Pinpoint the cell where the given text exists, returning its (x, y) midpoint coordinate. 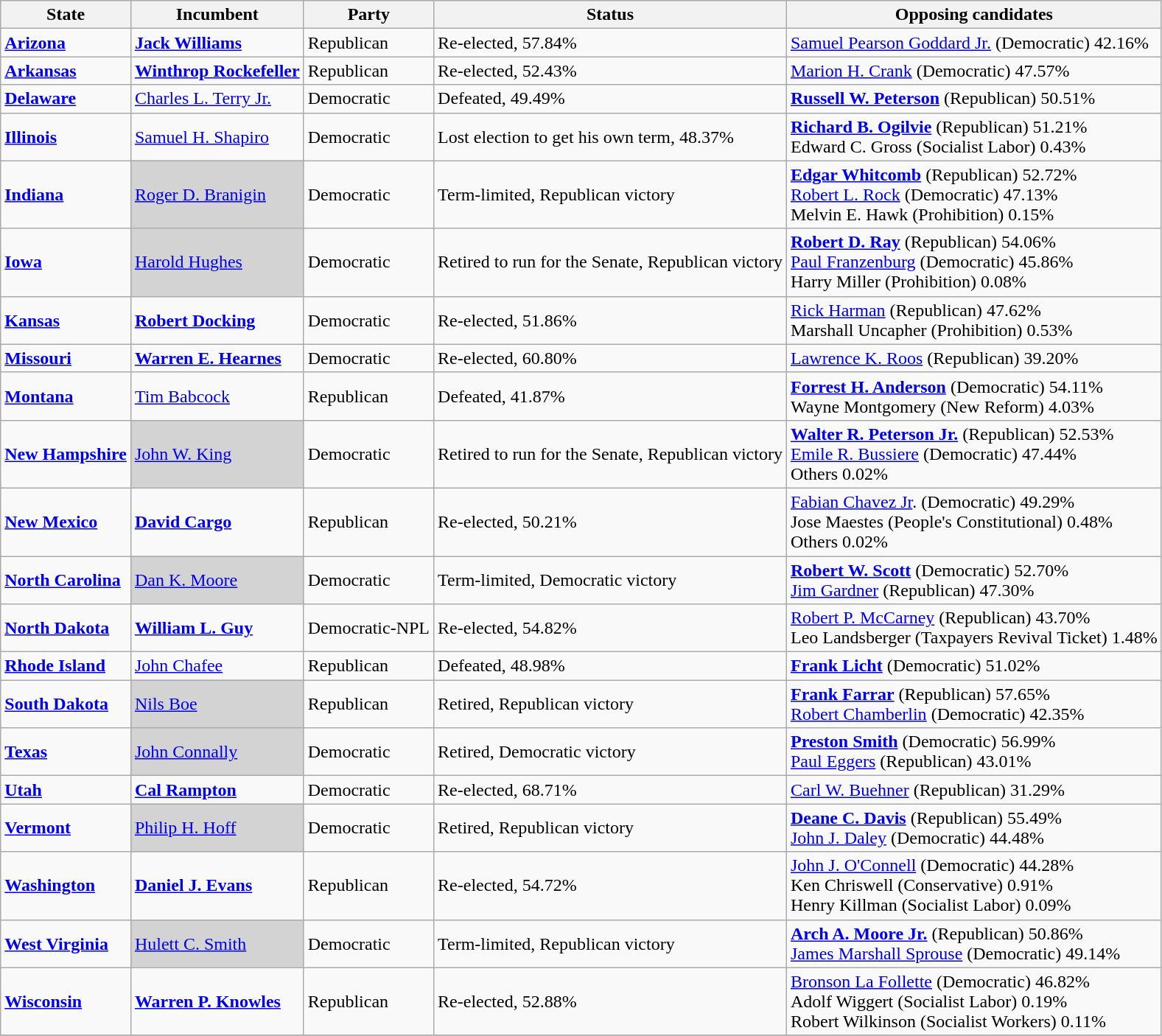
Daniel J. Evans (217, 886)
New Mexico (66, 522)
Lawrence K. Roos (Republican) 39.20% (974, 358)
Vermont (66, 828)
Democratic-NPL (368, 628)
Re-elected, 54.72% (610, 886)
North Carolina (66, 579)
Robert Docking (217, 320)
Texas (66, 752)
Jack Williams (217, 43)
Re-elected, 60.80% (610, 358)
Nils Boe (217, 704)
State (66, 15)
Winthrop Rockefeller (217, 71)
Status (610, 15)
John Chafee (217, 666)
Edgar Whitcomb (Republican) 52.72% Robert L. Rock (Democratic) 47.13% Melvin E. Hawk (Prohibition) 0.15% (974, 195)
John Connally (217, 752)
Defeated, 48.98% (610, 666)
Hulett C. Smith (217, 943)
West Virginia (66, 943)
Robert W. Scott (Democratic) 52.70% Jim Gardner (Republican) 47.30% (974, 579)
Arkansas (66, 71)
Philip H. Hoff (217, 828)
Frank Licht (Democratic) 51.02% (974, 666)
Re-elected, 57.84% (610, 43)
Tim Babcock (217, 396)
Defeated, 49.49% (610, 99)
New Hampshire (66, 454)
Warren E. Hearnes (217, 358)
Re-elected, 52.88% (610, 1001)
Robert P. McCarney (Republican) 43.70% Leo Landsberger (Taxpayers Revival Ticket) 1.48% (974, 628)
Retired, Democratic victory (610, 752)
Re-elected, 52.43% (610, 71)
Samuel Pearson Goddard Jr. (Democratic) 42.16% (974, 43)
Indiana (66, 195)
Incumbent (217, 15)
Iowa (66, 262)
Roger D. Branigin (217, 195)
Rick Harman (Republican) 47.62% Marshall Uncapher (Prohibition) 0.53% (974, 320)
Rhode Island (66, 666)
Term-limited, Democratic victory (610, 579)
Montana (66, 396)
Cal Rampton (217, 790)
Charles L. Terry Jr. (217, 99)
Forrest H. Anderson (Democratic) 54.11% Wayne Montgomery (New Reform) 4.03% (974, 396)
Arizona (66, 43)
Arch A. Moore Jr. (Republican) 50.86% James Marshall Sprouse (Democratic) 49.14% (974, 943)
Warren P. Knowles (217, 1001)
Party (368, 15)
Missouri (66, 358)
David Cargo (217, 522)
South Dakota (66, 704)
Richard B. Ogilvie (Republican) 51.21%Edward C. Gross (Socialist Labor) 0.43% (974, 137)
Harold Hughes (217, 262)
Deane C. Davis (Republican) 55.49% John J. Daley (Democratic) 44.48% (974, 828)
Robert D. Ray (Republican) 54.06% Paul Franzenburg (Democratic) 45.86% Harry Miller (Prohibition) 0.08% (974, 262)
Samuel H. Shapiro (217, 137)
Kansas (66, 320)
North Dakota (66, 628)
John W. King (217, 454)
Fabian Chavez Jr. (Democratic) 49.29% Jose Maestes (People's Constitutional) 0.48% Others 0.02% (974, 522)
Re-elected, 51.86% (610, 320)
Delaware (66, 99)
Defeated, 41.87% (610, 396)
Washington (66, 886)
Carl W. Buehner (Republican) 31.29% (974, 790)
Russell W. Peterson (Republican) 50.51% (974, 99)
Illinois (66, 137)
John J. O'Connell (Democratic) 44.28% Ken Chriswell (Conservative) 0.91% Henry Killman (Socialist Labor) 0.09% (974, 886)
Frank Farrar (Republican) 57.65% Robert Chamberlin (Democratic) 42.35% (974, 704)
Marion H. Crank (Democratic) 47.57% (974, 71)
Re-elected, 54.82% (610, 628)
Dan K. Moore (217, 579)
Re-elected, 68.71% (610, 790)
Lost election to get his own term, 48.37% (610, 137)
Preston Smith (Democratic) 56.99% Paul Eggers (Republican) 43.01% (974, 752)
Walter R. Peterson Jr. (Republican) 52.53% Emile R. Bussiere (Democratic) 47.44% Others 0.02% (974, 454)
Utah (66, 790)
Bronson La Follette (Democratic) 46.82% Adolf Wiggert (Socialist Labor) 0.19% Robert Wilkinson (Socialist Workers) 0.11% (974, 1001)
Opposing candidates (974, 15)
Re-elected, 50.21% (610, 522)
Wisconsin (66, 1001)
William L. Guy (217, 628)
